Extract the (x, y) coordinate from the center of the cell holding the provided text.  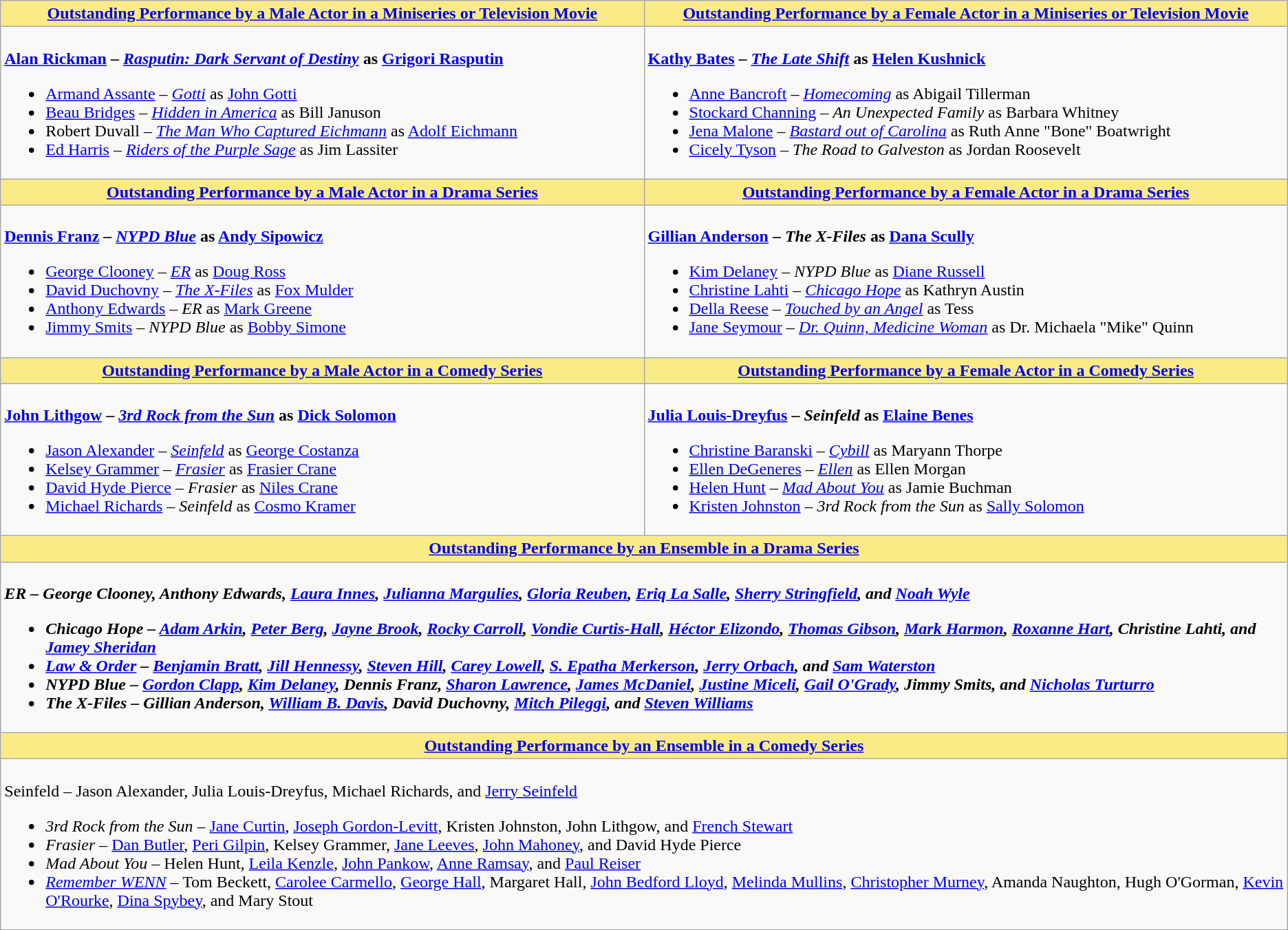
Outstanding Performance by a Male Actor in a Miniseries or Television Movie (322, 14)
Outstanding Performance by a Male Actor in a Drama Series (322, 192)
Outstanding Performance by a Female Actor in a Drama Series (966, 192)
Outstanding Performance by an Ensemble in a Comedy Series (644, 746)
Outstanding Performance by a Female Actor in a Comedy Series (966, 370)
Outstanding Performance by a Male Actor in a Comedy Series (322, 370)
Outstanding Performance by an Ensemble in a Drama Series (644, 549)
Outstanding Performance by a Female Actor in a Miniseries or Television Movie (966, 14)
